Return [X, Y] of the center of cell containing provided text 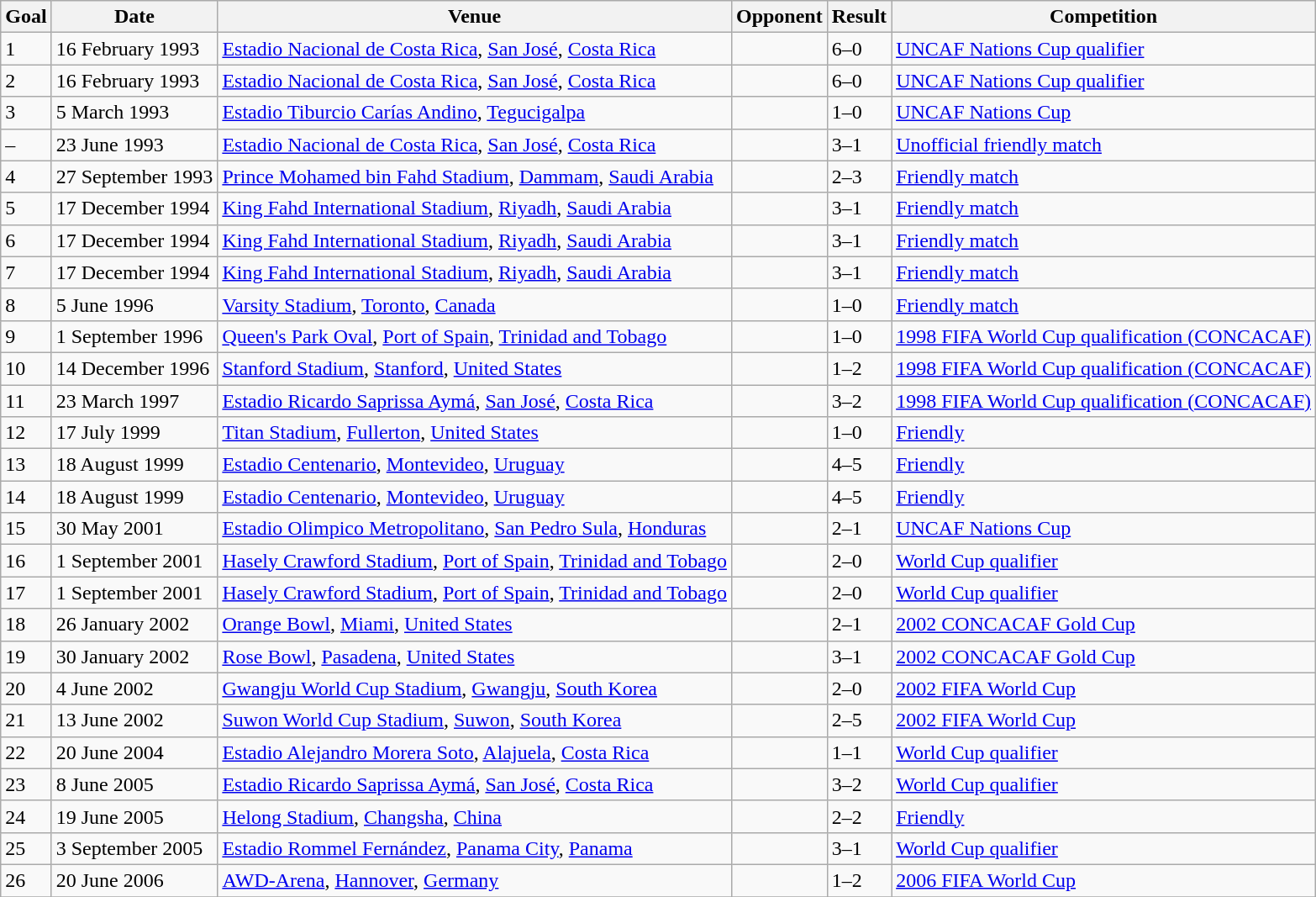
– [26, 145]
21 [26, 720]
AWD-Arena, Hannover, Germany [475, 880]
Date [134, 17]
Prince Mohamed bin Fahd Stadium, Dammam, Saudi Arabia [475, 177]
14 December 1996 [134, 368]
25 [26, 848]
10 [26, 368]
2–2 [859, 816]
15 [26, 529]
18 [26, 625]
19 [26, 657]
Estadio Rommel Fernández, Panama City, Panama [475, 848]
1 [26, 49]
30 May 2001 [134, 529]
26 January 2002 [134, 625]
20 June 2006 [134, 880]
13 [26, 465]
9 [26, 336]
1–1 [859, 752]
Queen's Park Oval, Port of Spain, Trinidad and Tobago [475, 336]
2–3 [859, 177]
Unofficial friendly match [1104, 145]
6 [26, 240]
2 [26, 81]
7 [26, 272]
Result [859, 17]
Helong Stadium, Changsha, China [475, 816]
Estadio Alejandro Morera Soto, Alajuela, Costa Rica [475, 752]
2006 FIFA World Cup [1104, 880]
Stanford Stadium, Stanford, United States [475, 368]
Varsity Stadium, Toronto, Canada [475, 304]
8 June 2005 [134, 784]
5 June 1996 [134, 304]
17 July 1999 [134, 433]
23 [26, 784]
1 September 1996 [134, 336]
Orange Bowl, Miami, United States [475, 625]
16 [26, 561]
23 March 1997 [134, 401]
26 [26, 880]
Rose Bowl, Pasadena, United States [475, 657]
Suwon World Cup Stadium, Suwon, South Korea [475, 720]
Estadio Olimpico Metropolitano, San Pedro Sula, Honduras [475, 529]
Estadio Tiburcio Carías Andino, Tegucigalpa [475, 113]
14 [26, 497]
30 January 2002 [134, 657]
Opponent [779, 17]
Titan Stadium, Fullerton, United States [475, 433]
5 March 1993 [134, 113]
4 June 2002 [134, 689]
Venue [475, 17]
23 June 1993 [134, 145]
3 September 2005 [134, 848]
3 [26, 113]
22 [26, 752]
8 [26, 304]
24 [26, 816]
27 September 1993 [134, 177]
5 [26, 208]
2–5 [859, 720]
20 [26, 689]
12 [26, 433]
Gwangju World Cup Stadium, Gwangju, South Korea [475, 689]
4 [26, 177]
20 June 2004 [134, 752]
Competition [1104, 17]
13 June 2002 [134, 720]
17 [26, 593]
11 [26, 401]
19 June 2005 [134, 816]
Goal [26, 17]
